Pinpoint the cell where the given text exists, returning its [x, y] midpoint coordinate. 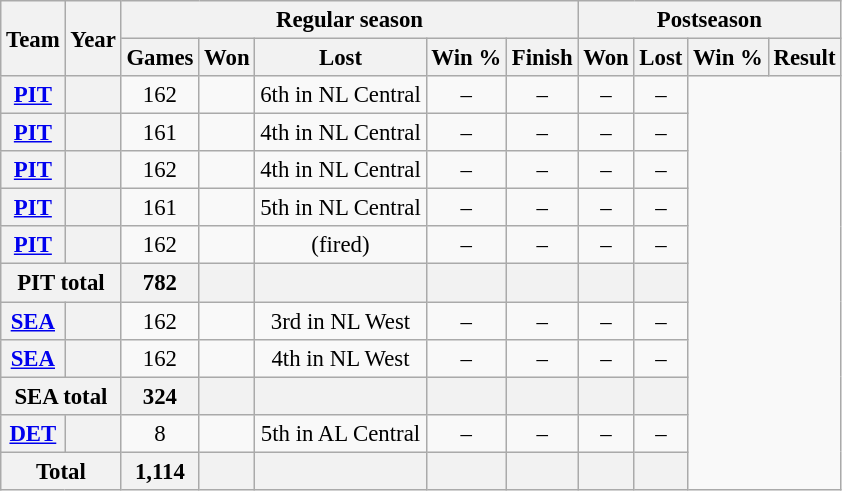
(fired) [340, 245]
Postseason [710, 20]
DET [33, 433]
Regular season [350, 20]
782 [160, 283]
Total [61, 471]
6th in NL Central [340, 95]
PIT total [61, 283]
4th in NL West [340, 358]
Result [804, 58]
3rd in NL West [340, 321]
8 [160, 433]
324 [160, 396]
Team [33, 38]
Finish [542, 58]
Year [93, 38]
Games [160, 58]
SEA total [61, 396]
1,114 [160, 471]
5th in AL Central [340, 433]
5th in NL Central [340, 208]
